Search for the cell housing the specified text and yield its (X, Y) center coordinate. 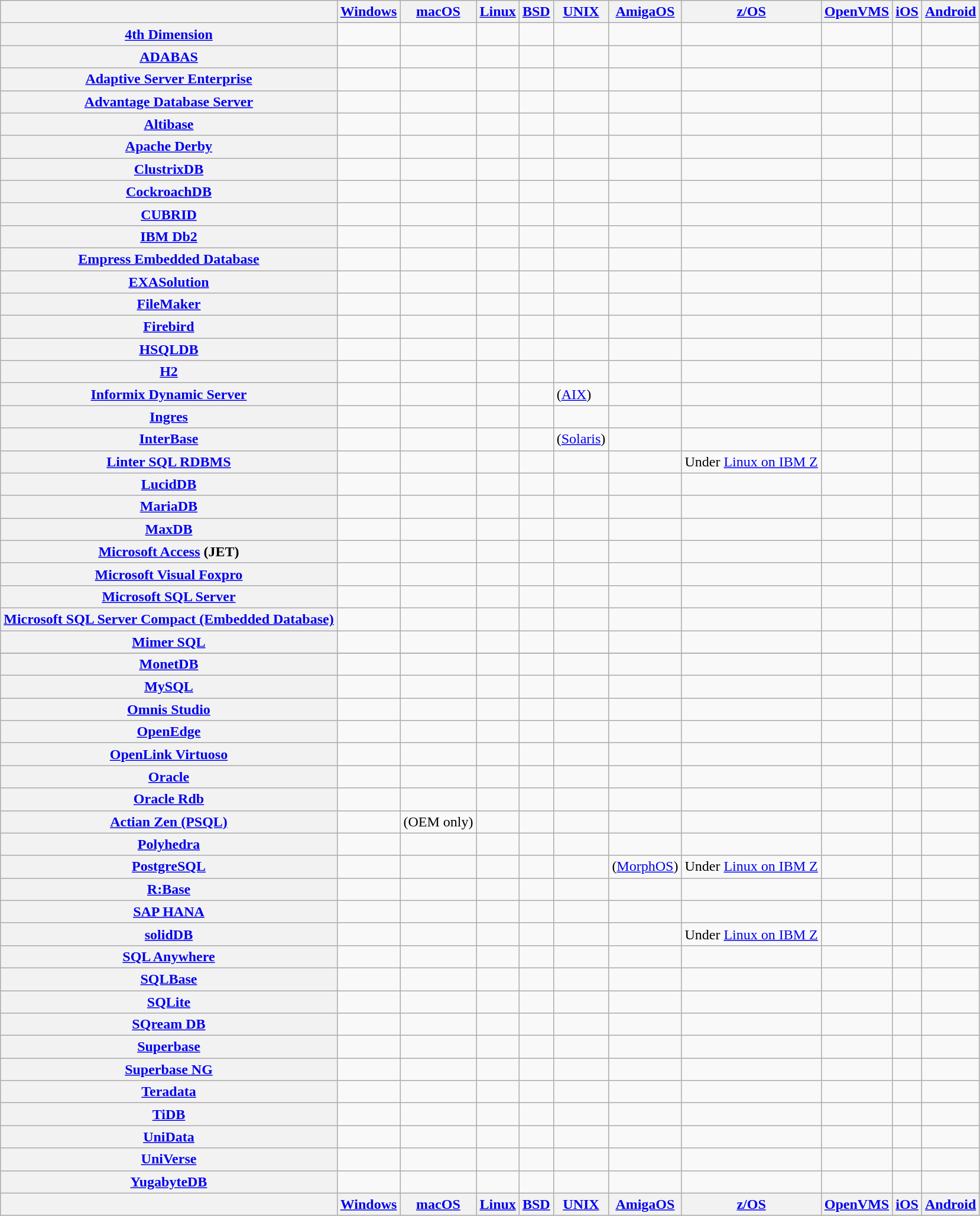
EXASolution (169, 282)
IBM Db2 (169, 236)
Ingres (169, 417)
FileMaker (169, 304)
R:Base (169, 889)
Altibase (169, 124)
Teradata (169, 1092)
SQL Anywhere (169, 956)
CUBRID (169, 214)
Superbase NG (169, 1069)
Microsoft Access (JET) (169, 552)
TiDB (169, 1114)
Mimer SQL (169, 641)
OpenLink Virtuoso (169, 754)
(AIX) (581, 394)
Omnis Studio (169, 709)
PostgreSQL (169, 867)
LucidDB (169, 484)
Microsoft SQL Server (169, 596)
CockroachDB (169, 192)
(MorphOS) (645, 867)
InterBase (169, 439)
Oracle (169, 777)
4th Dimension (169, 34)
HSQLDB (169, 349)
MonetDB (169, 664)
Advantage Database Server (169, 102)
OpenEdge (169, 732)
SAP HANA (169, 912)
Microsoft SQL Server Compact (Embedded Database) (169, 619)
Actian Zen (PSQL) (169, 822)
YugabyteDB (169, 1182)
SQLBase (169, 979)
SQLite (169, 1002)
(OEM only) (439, 822)
(Solaris) (581, 439)
Linter SQL RDBMS (169, 462)
Polyhedra (169, 844)
H2 (169, 372)
Empress Embedded Database (169, 259)
Informix Dynamic Server (169, 394)
Microsoft Visual Foxpro (169, 574)
Oracle Rdb (169, 799)
UniVerse (169, 1159)
SQream DB (169, 1024)
solidDB (169, 934)
UniData (169, 1137)
MySQL (169, 687)
ClustrixDB (169, 169)
Apache Derby (169, 147)
Firebird (169, 327)
MariaDB (169, 507)
Adaptive Server Enterprise (169, 79)
Superbase (169, 1047)
MaxDB (169, 529)
ADABAS (169, 57)
